Detect which cell encompasses the target text, then output its (X, Y) center coordinate. 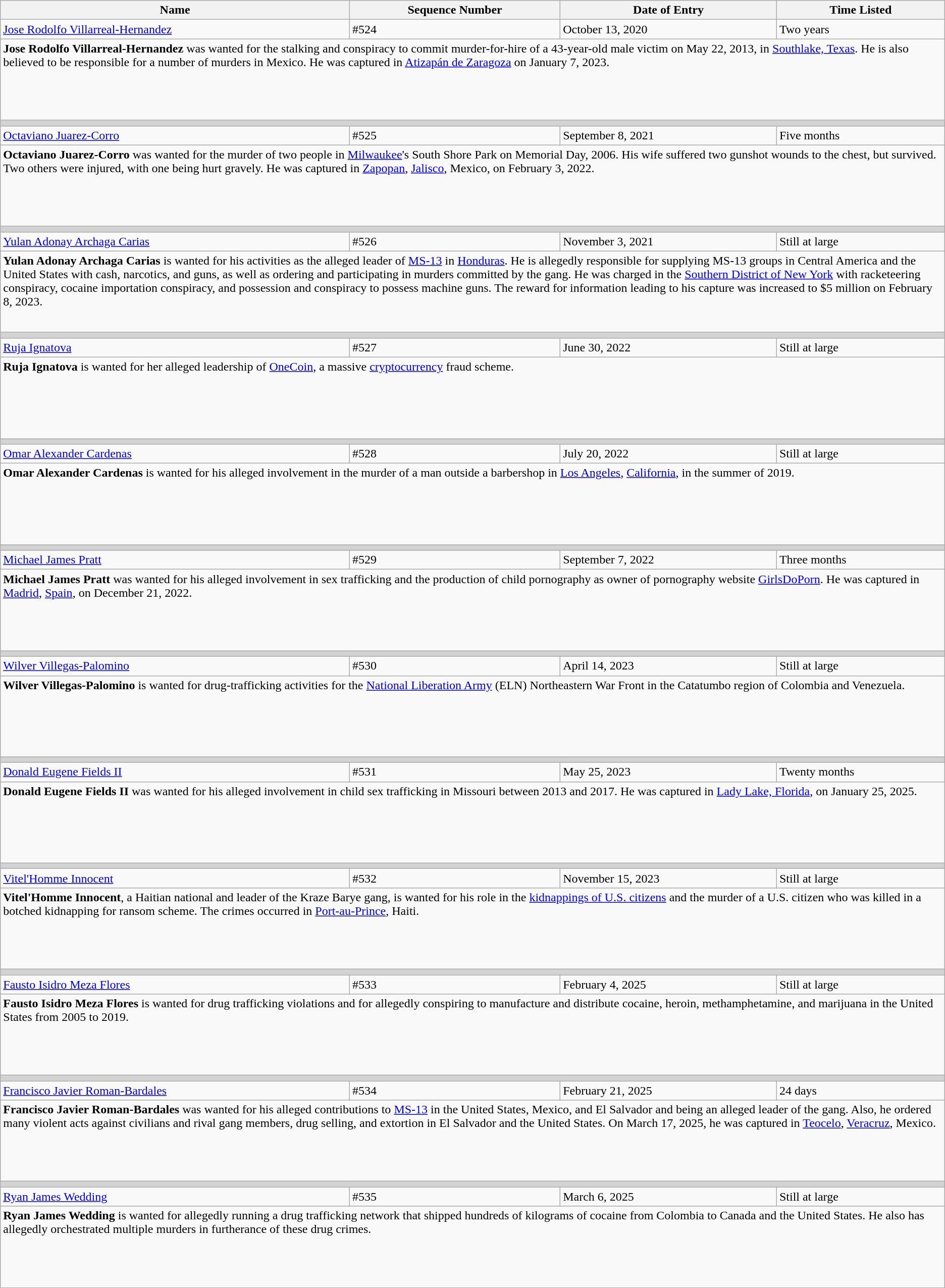
Vitel'Homme Innocent (175, 878)
June 30, 2022 (668, 347)
#535 (454, 1197)
#526 (454, 241)
#525 (454, 135)
Octaviano Juarez-Corro (175, 135)
24 days (860, 1091)
September 8, 2021 (668, 135)
#534 (454, 1091)
Jose Rodolfo Villarreal-Hernandez (175, 29)
March 6, 2025 (668, 1197)
Time Listed (860, 10)
#524 (454, 29)
November 3, 2021 (668, 241)
Two years (860, 29)
Michael James Pratt (175, 560)
April 14, 2023 (668, 666)
#529 (454, 560)
September 7, 2022 (668, 560)
Francisco Javier Roman-Bardales (175, 1091)
#532 (454, 878)
Ryan James Wedding (175, 1197)
Fausto Isidro Meza Flores (175, 984)
Three months (860, 560)
Omar Alexander Cardenas (175, 454)
May 25, 2023 (668, 772)
#533 (454, 984)
Name (175, 10)
February 4, 2025 (668, 984)
October 13, 2020 (668, 29)
February 21, 2025 (668, 1091)
July 20, 2022 (668, 454)
Sequence Number (454, 10)
#527 (454, 347)
Wilver Villegas-Palomino (175, 666)
November 15, 2023 (668, 878)
#531 (454, 772)
Date of Entry (668, 10)
Twenty months (860, 772)
#528 (454, 454)
#530 (454, 666)
Donald Eugene Fields II (175, 772)
Ruja Ignatova (175, 347)
Five months (860, 135)
Yulan Adonay Archaga Carias (175, 241)
Ruja Ignatova is wanted for her alleged leadership of OneCoin, a massive cryptocurrency fraud scheme. (472, 398)
